Return the [X, Y] coordinate for the center point of the cell that contains the specified text.  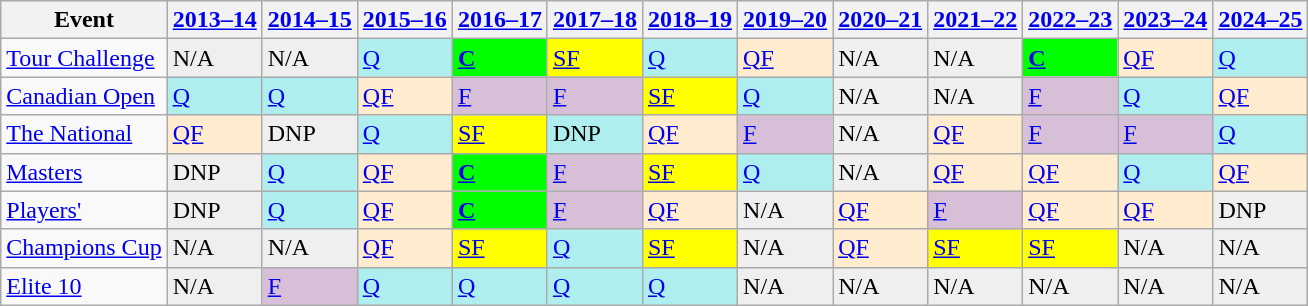
2020–21 [880, 20]
The National [84, 134]
2019–20 [786, 20]
2018–19 [690, 20]
Tour Challenge [84, 58]
2023–24 [1166, 20]
2017–18 [594, 20]
2015–16 [404, 20]
2024–25 [1260, 20]
2014–15 [310, 20]
Elite 10 [84, 286]
2022–23 [1070, 20]
Champions Cup [84, 248]
Players' [84, 210]
Event [84, 20]
2016–17 [500, 20]
Canadian Open [84, 96]
2013–14 [214, 20]
2021–22 [976, 20]
Masters [84, 172]
